Return [x, y] of the center of cell containing provided text 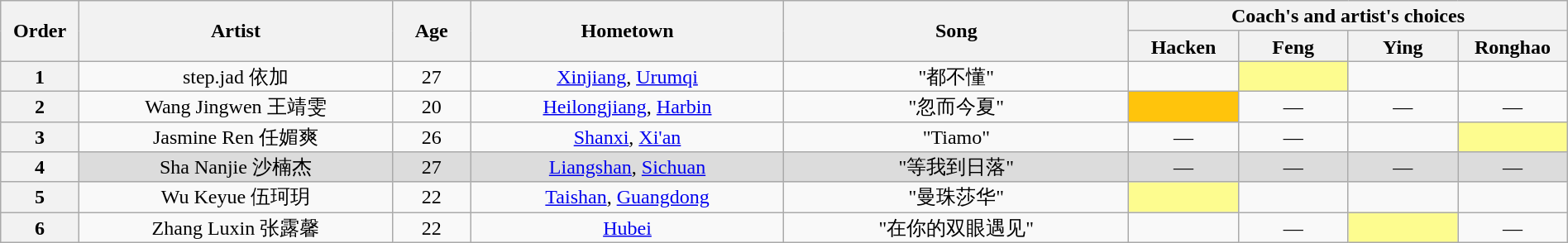
2 [40, 106]
3 [40, 137]
Hacken [1184, 46]
20 [432, 106]
Coach's and artist's choices [1348, 17]
Order [40, 31]
"Tiamo" [956, 137]
"等我到日落" [956, 167]
Ying [1403, 46]
Xinjiang, Urumqi [627, 76]
Wang Jingwen 王靖雯 [235, 106]
Heilongjiang, Harbin [627, 106]
Jasmine Ren 任媚爽 [235, 137]
Taishan, Guangdong [627, 197]
"都不懂" [956, 76]
step.jad 依加 [235, 76]
Liangshan, Sichuan [627, 167]
Hubei [627, 228]
Hometown [627, 31]
Ronghao [1513, 46]
Wu Keyue 伍珂玥 [235, 197]
"忽而今夏" [956, 106]
Feng [1293, 46]
Zhang Luxin 张露馨 [235, 228]
"曼珠莎华" [956, 197]
5 [40, 197]
Shanxi, Xi'an [627, 137]
Artist [235, 31]
4 [40, 167]
Sha Nanjie 沙楠杰 [235, 167]
1 [40, 76]
"在你的双眼遇见" [956, 228]
26 [432, 137]
Song [956, 31]
6 [40, 228]
Age [432, 31]
